For the text-containing cell, return its midpoint in [x, y] coordinate format. 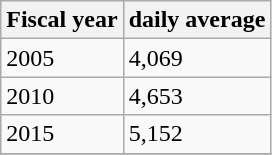
daily average [197, 20]
4,653 [197, 96]
4,069 [197, 58]
2010 [62, 96]
2015 [62, 134]
5,152 [197, 134]
Fiscal year [62, 20]
2005 [62, 58]
